Extract the (X, Y) coordinate from the center of the cell holding the provided text.  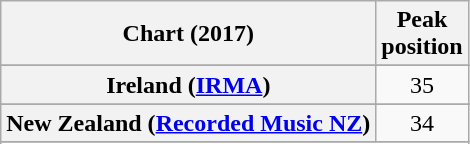
34 (422, 123)
Peak position (422, 34)
35 (422, 85)
Chart (2017) (188, 34)
Ireland (IRMA) (188, 85)
New Zealand (Recorded Music NZ) (188, 123)
